Capture the cell that displays the provided text and extract its [X, Y] central coordinate. 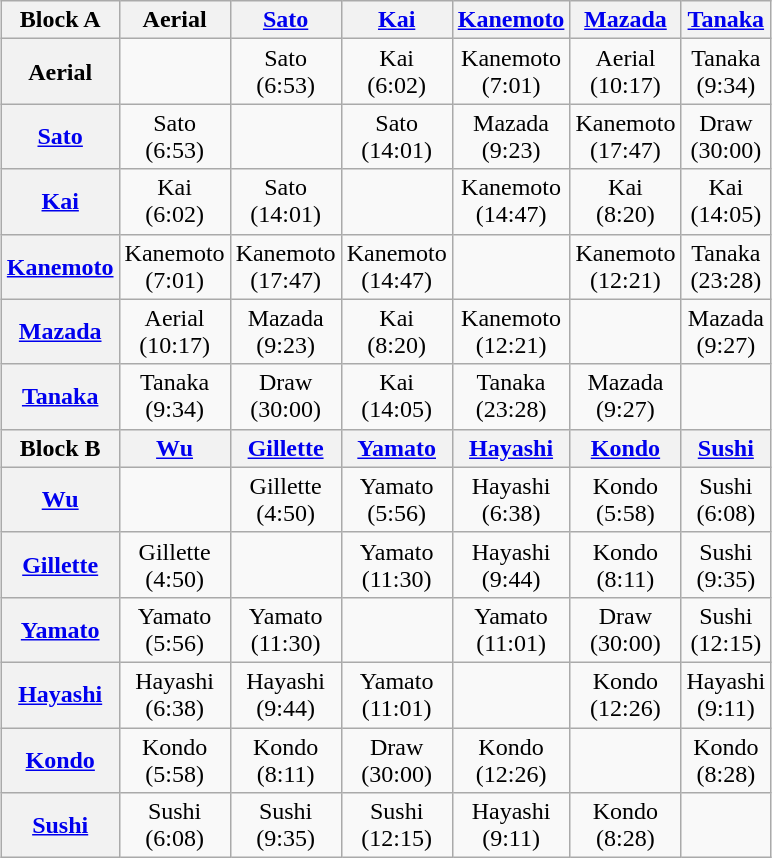
Block A [60, 20]
Block B [60, 448]
